Scan for the cell matching the given text and deliver its (x, y) coordinate at center. 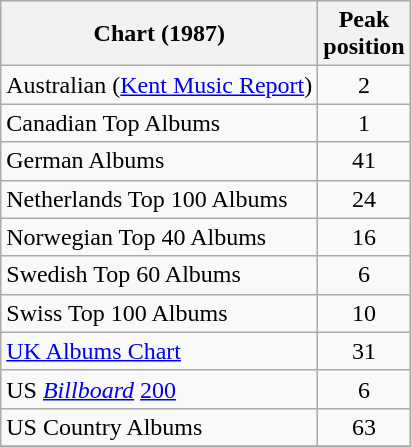
Norwegian Top 40 Albums (160, 237)
US Country Albums (160, 427)
2 (364, 85)
41 (364, 161)
Australian (Kent Music Report) (160, 85)
63 (364, 427)
Swiss Top 100 Albums (160, 313)
10 (364, 313)
16 (364, 237)
Canadian Top Albums (160, 123)
Chart (1987) (160, 34)
1 (364, 123)
Peakposition (364, 34)
24 (364, 199)
US Billboard 200 (160, 389)
Swedish Top 60 Albums (160, 275)
31 (364, 351)
Netherlands Top 100 Albums (160, 199)
UK Albums Chart (160, 351)
German Albums (160, 161)
